Pinpoint the cell where the given text exists, returning its (X, Y) midpoint coordinate. 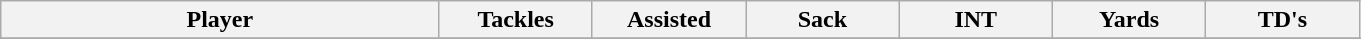
Sack (822, 20)
TD's (1282, 20)
Assisted (668, 20)
INT (976, 20)
Yards (1128, 20)
Player (220, 20)
Tackles (516, 20)
